Return [x, y] of the center of cell containing provided text 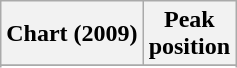
Peakposition [189, 34]
Chart (2009) [72, 34]
